Return the [X, Y] coordinate for the center point of the cell that contains the specified text.  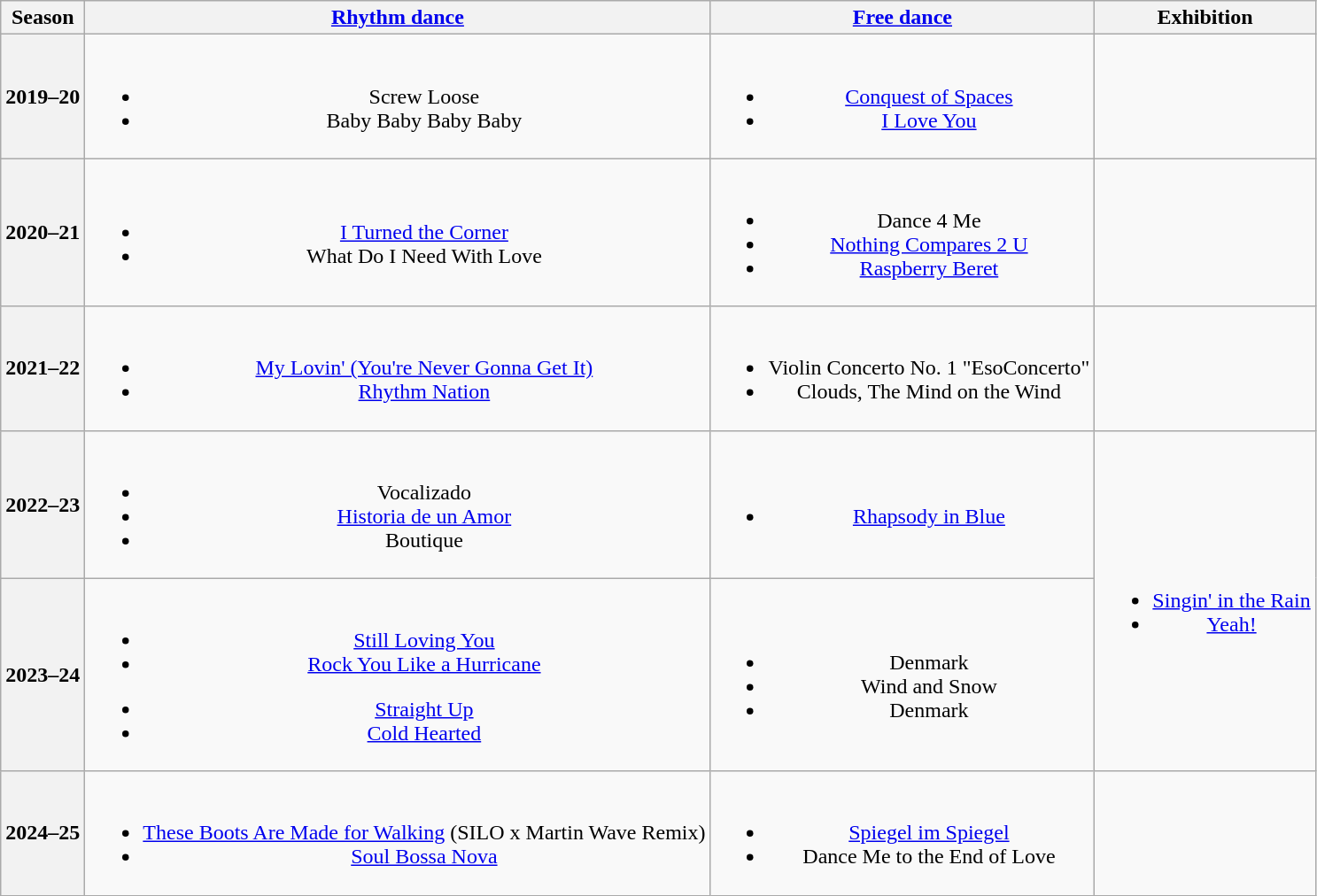
Violin Concerto No. 1 "EsoConcerto"Clouds, The Mind on the Wind [903, 368]
Spiegel im Spiegel Dance Me to the End of Love [903, 833]
2020–21 [43, 232]
Screw Loose Baby Baby Baby Baby [398, 97]
2019–20 [43, 97]
Exhibition [1205, 18]
These Boots Are Made for Walking (SILO x Martin Wave Remix) Soul Bossa Nova [398, 833]
2021–22 [43, 368]
Singin' in the Rain Yeah! [1205, 600]
Free dance [903, 18]
Rhapsody in Blue [903, 505]
Still Loving YouRock You Like a Hurricane Straight Up Cold Hearted [398, 675]
Denmark Wind and Snow Denmark [903, 675]
2024–25 [43, 833]
2022–23 [43, 505]
My Lovin' (You're Never Gonna Get It) Rhythm Nation [398, 368]
Conquest of SpacesI Love You [903, 97]
Vocalizado Historia de un Amor Boutique [398, 505]
I Turned the Corner What Do I Need With Love [398, 232]
2023–24 [43, 675]
Rhythm dance [398, 18]
Season [43, 18]
Dance 4 MeNothing Compares 2 URaspberry Beret [903, 232]
